Output the (x, y) coordinate of the center of the cell containing the given text.  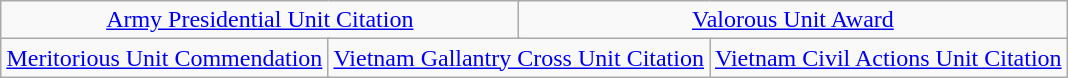
Vietnam Gallantry Cross Unit Citation (519, 58)
Meritorious Unit Commendation (164, 58)
Vietnam Civil Actions Unit Citation (889, 58)
Valorous Unit Award (793, 20)
Army Presidential Unit Citation (260, 20)
